For the text-containing cell, return its midpoint in (x, y) coordinate format. 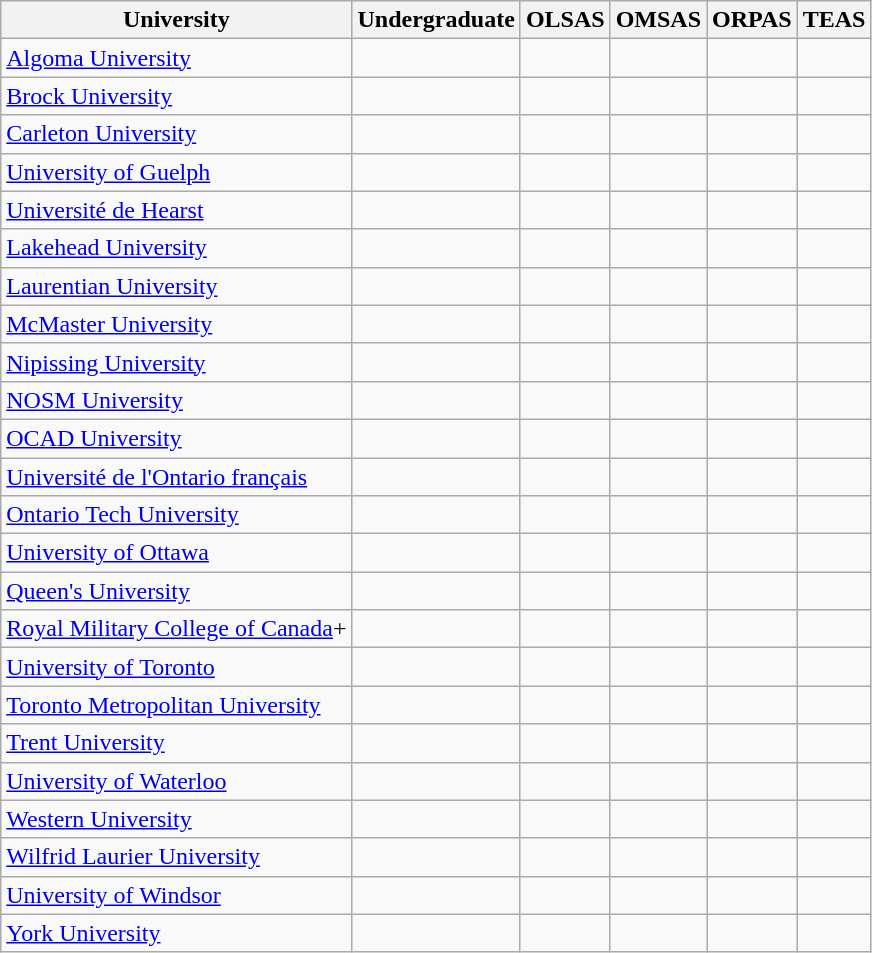
Trent University (176, 743)
University of Ottawa (176, 553)
York University (176, 933)
University (176, 20)
Western University (176, 819)
NOSM University (176, 400)
Carleton University (176, 134)
Toronto Metropolitan University (176, 705)
University of Waterloo (176, 781)
Royal Military College of Canada+ (176, 629)
Undergraduate (436, 20)
Wilfrid Laurier University (176, 857)
ORPAS (752, 20)
Nipissing University (176, 362)
OLSAS (565, 20)
Queen's University (176, 591)
University of Guelph (176, 172)
University of Toronto (176, 667)
Brock University (176, 96)
TEAS (834, 20)
University of Windsor (176, 895)
McMaster University (176, 324)
Ontario Tech University (176, 515)
OCAD University (176, 438)
Université de l'Ontario français (176, 477)
Algoma University (176, 58)
Université de Hearst (176, 210)
OMSAS (658, 20)
Laurentian University (176, 286)
Lakehead University (176, 248)
